Find where the given text appears and provide that cell's center as (X, Y) coordinate. 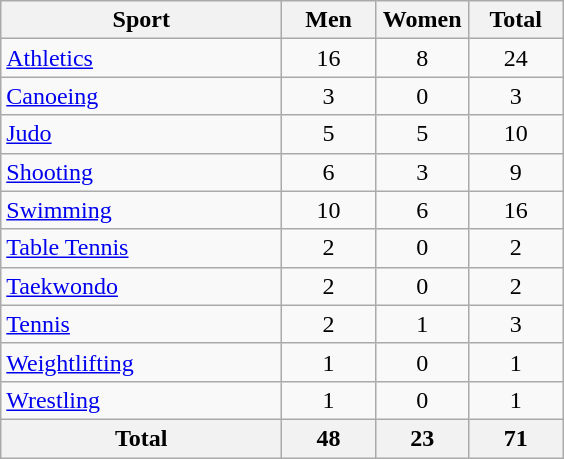
Shooting (142, 172)
Tennis (142, 324)
Swimming (142, 210)
Judo (142, 134)
Weightlifting (142, 362)
9 (516, 172)
Men (329, 20)
Women (422, 20)
Athletics (142, 58)
24 (516, 58)
23 (422, 438)
8 (422, 58)
Wrestling (142, 400)
48 (329, 438)
Canoeing (142, 96)
71 (516, 438)
Taekwondo (142, 286)
Sport (142, 20)
Table Tennis (142, 248)
